Pinpoint the cell where the given text exists, returning its (X, Y) midpoint coordinate. 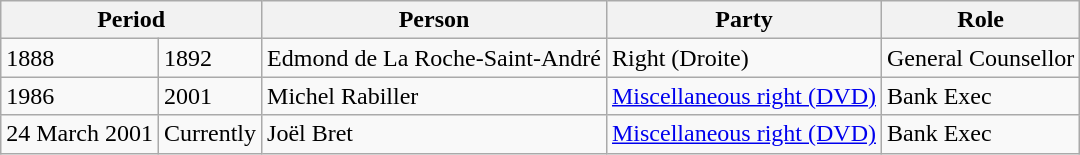
24 March 2001 (80, 134)
Right (Droite) (744, 58)
Role (981, 20)
General Counsellor (981, 58)
Michel Rabiller (434, 96)
Period (132, 20)
1888 (80, 58)
Person (434, 20)
2001 (210, 96)
Party (744, 20)
1892 (210, 58)
Edmond de La Roche-Saint-André (434, 58)
Joël Bret (434, 134)
1986 (80, 96)
Currently (210, 134)
